Detect which cell encompasses the target text, then output its [X, Y] center coordinate. 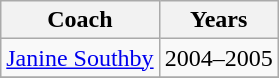
Coach [80, 20]
Janine Southby [80, 58]
2004–2005 [218, 58]
Years [218, 20]
